Identify which cell holds the provided text, then report its (x, y) central coordinate. 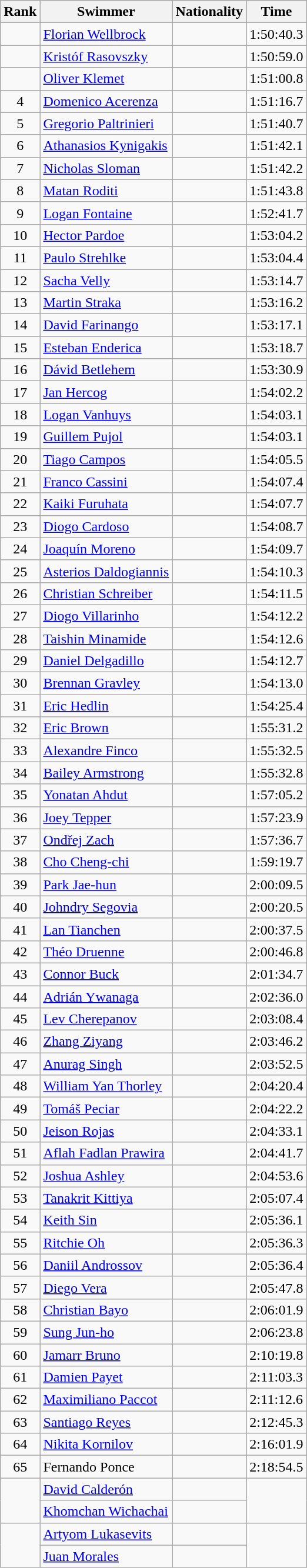
Joshua Ashley (106, 1176)
2:04:20.4 (276, 1086)
39 (20, 885)
Rank (20, 12)
19 (20, 437)
Christian Schreiber (106, 593)
2:05:07.4 (276, 1198)
2:12:45.3 (276, 1422)
Sacha Velly (106, 281)
2:00:37.5 (276, 929)
1:51:16.7 (276, 101)
60 (20, 1355)
Kaiki Furuhata (106, 504)
Daniel Delgadillo (106, 661)
Anurag Singh (106, 1064)
Jeison Rojas (106, 1131)
56 (20, 1265)
2:03:46.2 (276, 1042)
34 (20, 773)
61 (20, 1377)
Daniil Androssov (106, 1265)
Asterios Daldogiannis (106, 571)
1:54:11.5 (276, 593)
Brennan Gravley (106, 683)
1:51:42.1 (276, 146)
12 (20, 281)
2:03:52.5 (276, 1064)
1:51:43.8 (276, 191)
1:54:09.7 (276, 549)
1:54:12.6 (276, 638)
Matan Roditi (106, 191)
16 (20, 370)
37 (20, 840)
Diego Vera (106, 1287)
Guillem Pujol (106, 437)
Sung Jun-ho (106, 1332)
Joey Tepper (106, 818)
27 (20, 616)
10 (20, 235)
47 (20, 1064)
Diogo Villarinho (106, 616)
2:00:09.5 (276, 885)
1:54:13.0 (276, 683)
31 (20, 706)
36 (20, 818)
Eric Brown (106, 728)
Franco Cassini (106, 482)
2:05:36.4 (276, 1265)
Florian Wellbrock (106, 34)
2:04:41.7 (276, 1153)
28 (20, 638)
1:50:40.3 (276, 34)
Tiago Campos (106, 459)
57 (20, 1287)
Christian Bayo (106, 1310)
2:06:01.9 (276, 1310)
5 (20, 124)
1:57:23.9 (276, 818)
17 (20, 392)
Hector Pardoe (106, 235)
1:54:25.4 (276, 706)
59 (20, 1332)
1:55:31.2 (276, 728)
13 (20, 303)
8 (20, 191)
Athanasios Kynigakis (106, 146)
48 (20, 1086)
2:10:19.8 (276, 1355)
49 (20, 1109)
Eric Hedlin (106, 706)
1:55:32.8 (276, 773)
1:59:19.7 (276, 862)
1:55:32.5 (276, 750)
35 (20, 795)
Taishin Minamide (106, 638)
62 (20, 1400)
1:53:04.2 (276, 235)
58 (20, 1310)
Khomchan Wichachai (106, 1512)
Cho Cheng-chi (106, 862)
David Calderón (106, 1489)
1:54:07.7 (276, 504)
2:04:33.1 (276, 1131)
33 (20, 750)
1:57:05.2 (276, 795)
Esteban Enderica (106, 348)
Ritchie Oh (106, 1243)
Ondřej Zach (106, 840)
45 (20, 1019)
2:03:08.4 (276, 1019)
6 (20, 146)
1:54:10.3 (276, 571)
2:11:12.6 (276, 1400)
2:16:01.9 (276, 1444)
1:53:14.7 (276, 281)
1:53:04.4 (276, 258)
Gregorio Paltrinieri (106, 124)
51 (20, 1153)
Yonatan Ahdut (106, 795)
Maximiliano Paccot (106, 1400)
41 (20, 929)
Tomáš Peciar (106, 1109)
1:54:02.2 (276, 392)
11 (20, 258)
1:51:00.8 (276, 79)
55 (20, 1243)
Logan Fontaine (106, 213)
Kristóf Rasovszky (106, 56)
23 (20, 526)
38 (20, 862)
7 (20, 168)
Oliver Klemet (106, 79)
Swimmer (106, 12)
Lev Cherepanov (106, 1019)
21 (20, 482)
Domenico Acerenza (106, 101)
Jamarr Bruno (106, 1355)
22 (20, 504)
Lan Tianchen (106, 929)
Time (276, 12)
2:11:03.3 (276, 1377)
2:04:53.6 (276, 1176)
Connor Buck (106, 974)
29 (20, 661)
Joaquín Moreno (106, 549)
2:02:36.0 (276, 997)
26 (20, 593)
1:53:18.7 (276, 348)
40 (20, 907)
Aflah Fadlan Prawira (106, 1153)
54 (20, 1220)
Artyom Lukasevits (106, 1534)
Dávid Betlehem (106, 370)
Adrián Ywanaga (106, 997)
Tanakrit Kittiya (106, 1198)
Nicholas Sloman (106, 168)
Park Jae-hun (106, 885)
1:51:40.7 (276, 124)
2:00:20.5 (276, 907)
9 (20, 213)
1:54:05.5 (276, 459)
2:05:47.8 (276, 1287)
46 (20, 1042)
2:05:36.1 (276, 1220)
Jan Hercog (106, 392)
24 (20, 549)
1:54:12.7 (276, 661)
30 (20, 683)
Logan Vanhuys (106, 415)
Keith Sin (106, 1220)
1:53:17.1 (276, 325)
25 (20, 571)
1:51:42.2 (276, 168)
42 (20, 952)
1:50:59.0 (276, 56)
2:18:54.5 (276, 1467)
Diogo Cardoso (106, 526)
Zhang Ziyang (106, 1042)
Théo Druenne (106, 952)
Nikita Kornilov (106, 1444)
Johndry Segovia (106, 907)
53 (20, 1198)
David Farinango (106, 325)
43 (20, 974)
Martin Straka (106, 303)
Santiago Reyes (106, 1422)
52 (20, 1176)
65 (20, 1467)
Fernando Ponce (106, 1467)
4 (20, 101)
1:54:12.2 (276, 616)
50 (20, 1131)
1:53:16.2 (276, 303)
2:05:36.3 (276, 1243)
Juan Morales (106, 1556)
Nationality (209, 12)
Bailey Armstrong (106, 773)
1:54:08.7 (276, 526)
2:01:34.7 (276, 974)
1:53:30.9 (276, 370)
2:00:46.8 (276, 952)
18 (20, 415)
15 (20, 348)
Paulo Strehlke (106, 258)
20 (20, 459)
1:57:36.7 (276, 840)
Damien Payet (106, 1377)
Alexandre Finco (106, 750)
1:52:41.7 (276, 213)
William Yan Thorley (106, 1086)
1:54:07.4 (276, 482)
63 (20, 1422)
14 (20, 325)
2:06:23.8 (276, 1332)
64 (20, 1444)
32 (20, 728)
44 (20, 997)
2:04:22.2 (276, 1109)
